Provide the [x, y] coordinate of the cell's center where the given text is located.  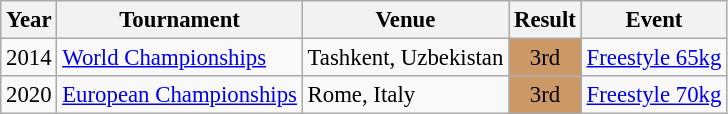
2014 [29, 58]
European Championships [180, 95]
Freestyle 70kg [654, 95]
Event [654, 20]
Result [546, 20]
Rome, Italy [405, 95]
Tournament [180, 20]
Venue [405, 20]
World Championships [180, 58]
Freestyle 65kg [654, 58]
Tashkent, Uzbekistan [405, 58]
Year [29, 20]
2020 [29, 95]
